Determine the [x, y] coordinate at the center of the cell enclosing the given text.  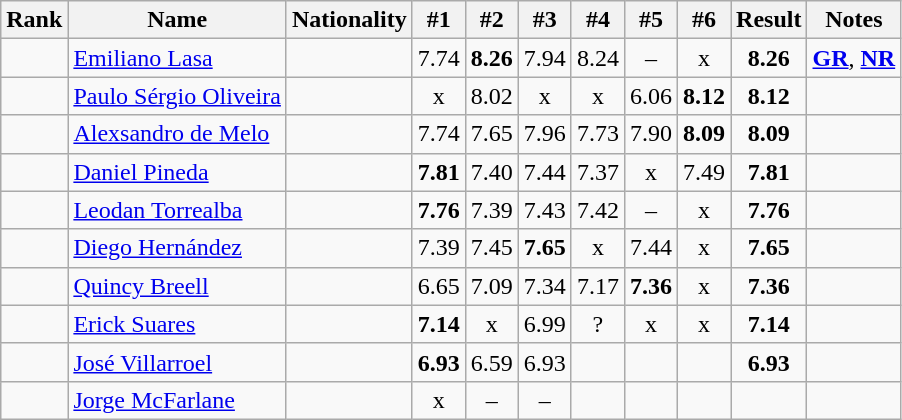
Paulo Sérgio Oliveira [178, 96]
6.06 [650, 96]
7.43 [544, 210]
#3 [544, 20]
Rank [34, 20]
#6 [704, 20]
7.09 [492, 286]
Emiliano Lasa [178, 58]
Quincy Breell [178, 286]
#4 [598, 20]
7.96 [544, 134]
#1 [438, 20]
7.37 [598, 172]
7.34 [544, 286]
7.90 [650, 134]
7.49 [704, 172]
7.42 [598, 210]
8.02 [492, 96]
? [598, 324]
7.17 [598, 286]
7.73 [598, 134]
6.59 [492, 362]
Leodan Torrealba [178, 210]
#5 [650, 20]
#2 [492, 20]
José Villarroel [178, 362]
Erick Suares [178, 324]
Notes [854, 20]
Nationality [349, 20]
Jorge McFarlane [178, 400]
6.65 [438, 286]
Diego Hernández [178, 248]
GR, NR [854, 58]
6.99 [544, 324]
Name [178, 20]
7.40 [492, 172]
Result [769, 20]
8.24 [598, 58]
7.45 [492, 248]
7.94 [544, 58]
Alexsandro de Melo [178, 134]
Daniel Pineda [178, 172]
